Return the [x, y] coordinate for the center point of the cell that contains the specified text.  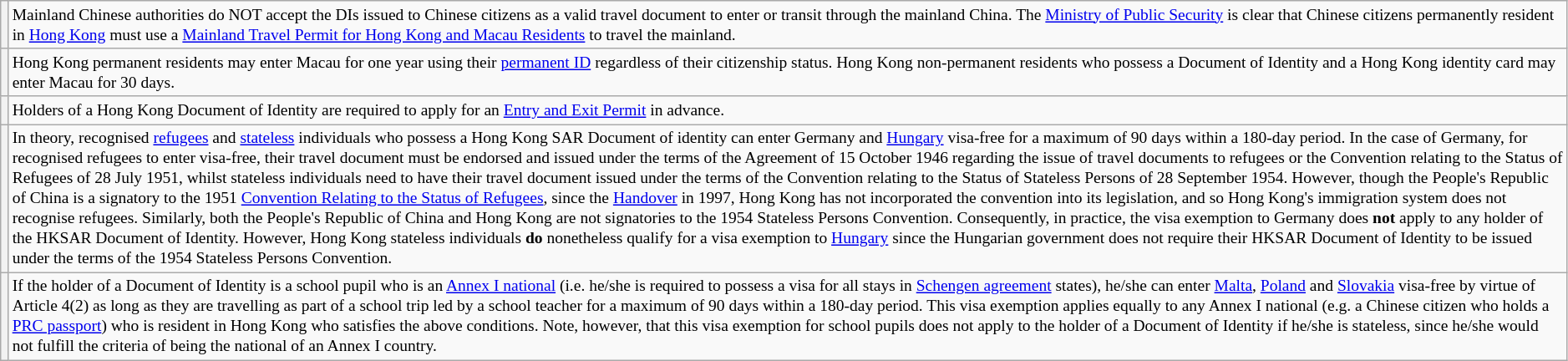
Holders of a Hong Kong Document of Identity are required to apply for an Entry and Exit Permit in advance. [788, 110]
